From the cell containing the given text, extract its center point as (X, Y) coordinate. 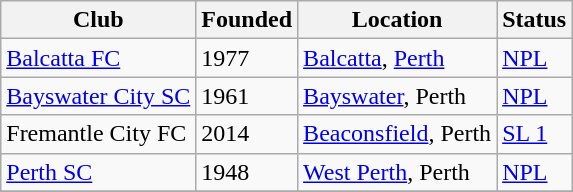
Bayswater City SC (98, 96)
Founded (247, 20)
Balcatta, Perth (398, 58)
Status (534, 20)
West Perth, Perth (398, 172)
Perth SC (98, 172)
SL 1 (534, 134)
Fremantle City FC (98, 134)
Club (98, 20)
Location (398, 20)
Beaconsfield, Perth (398, 134)
Bayswater, Perth (398, 96)
1961 (247, 96)
2014 (247, 134)
1977 (247, 58)
1948 (247, 172)
Balcatta FC (98, 58)
